From the cell containing the given text, extract its center point as (x, y) coordinate. 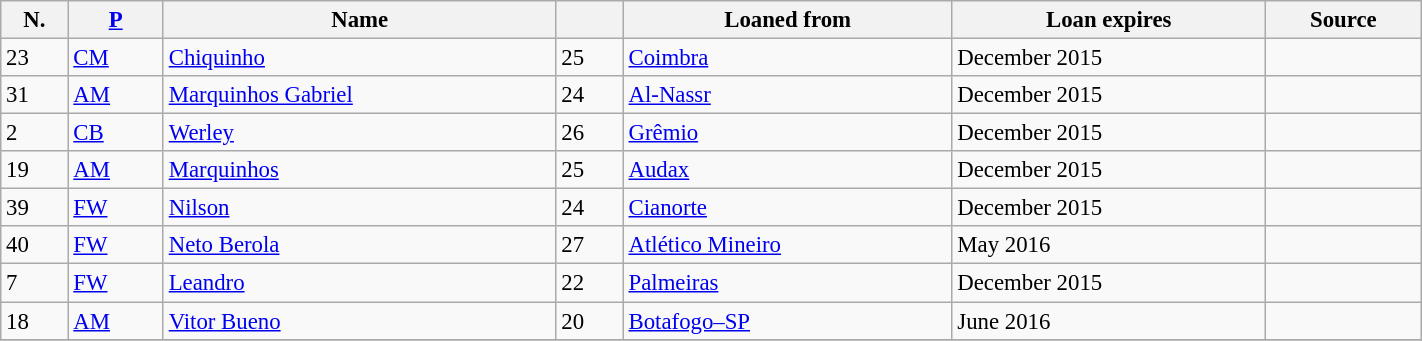
Neto Berola (360, 245)
Coimbra (788, 58)
23 (34, 58)
26 (590, 133)
Loan expires (1108, 20)
Cianorte (788, 208)
22 (590, 283)
Leandro (360, 283)
P (116, 20)
Source (1343, 20)
Vitor Bueno (360, 321)
Marquinhos (360, 170)
27 (590, 245)
Palmeiras (788, 283)
40 (34, 245)
31 (34, 95)
Audax (788, 170)
Name (360, 20)
May 2016 (1108, 245)
7 (34, 283)
Werley (360, 133)
Loaned from (788, 20)
2 (34, 133)
39 (34, 208)
Chiquinho (360, 58)
Atlético Mineiro (788, 245)
CB (116, 133)
19 (34, 170)
Nilson (360, 208)
Al-Nassr (788, 95)
20 (590, 321)
Marquinhos Gabriel (360, 95)
N. (34, 20)
CM (116, 58)
18 (34, 321)
Botafogo–SP (788, 321)
June 2016 (1108, 321)
Grêmio (788, 133)
